Capture the cell that displays the provided text and extract its (x, y) central coordinate. 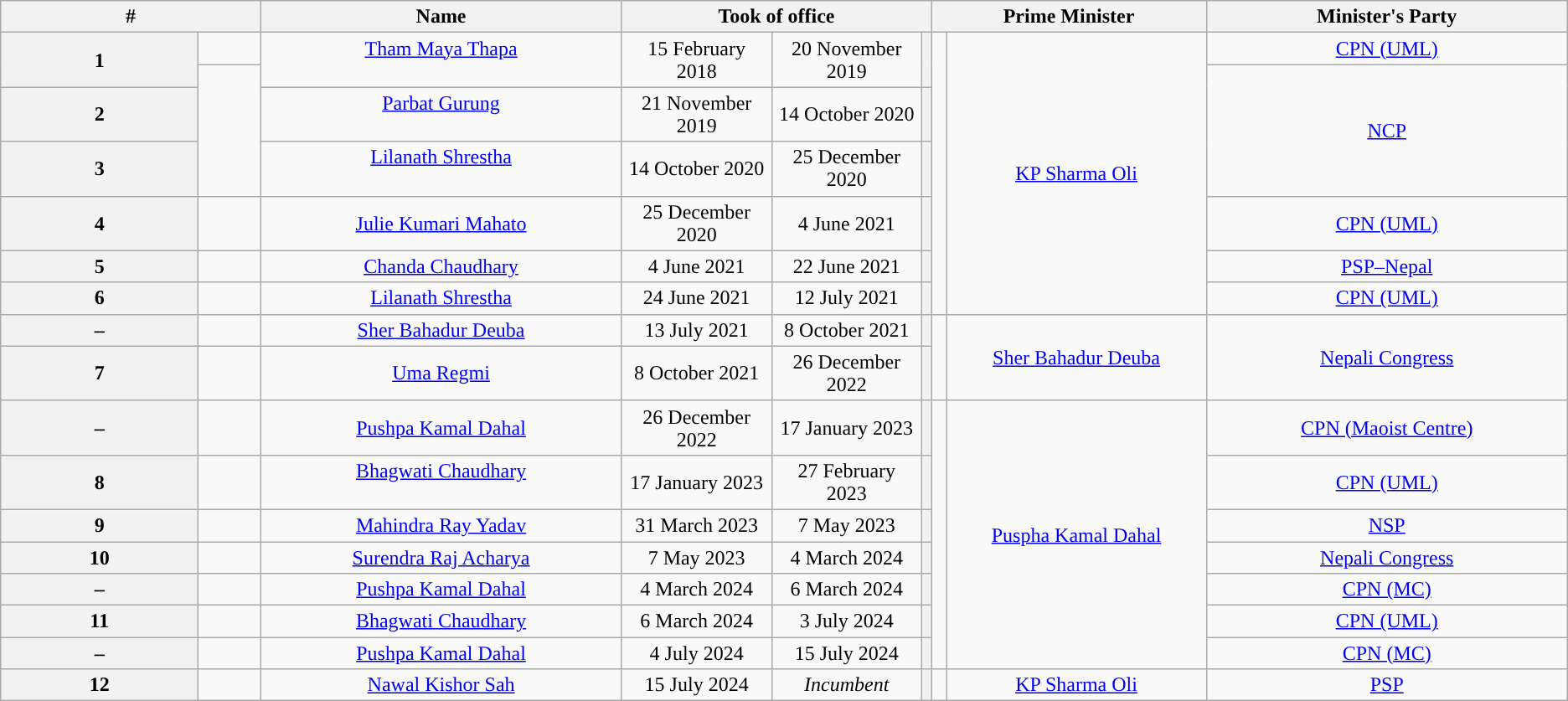
Took of office (776, 17)
Surendra Raj Acharya (441, 557)
Prime Minister (1069, 17)
Mahindra Ray Yadav (441, 525)
Chanda Chaudhary (441, 266)
NSP (1387, 525)
3 (100, 169)
24 June 2021 (697, 298)
4 July 2024 (697, 653)
7 (100, 374)
Nawal Kishor Sah (441, 685)
CPN (Maoist Centre) (1387, 427)
27 February 2023 (846, 482)
12 July 2021 (846, 298)
Parbat Gurung (441, 114)
22 June 2021 (846, 266)
5 (100, 266)
21 November 2019 (697, 114)
Uma Regmi (441, 374)
PSP (1387, 685)
Name (441, 17)
NCP (1387, 131)
12 (100, 685)
4 (100, 223)
Minister's Party (1387, 17)
1 (100, 60)
# (131, 17)
2 (100, 114)
Julie Kumari Mahato (441, 223)
31 March 2023 (697, 525)
6 (100, 298)
Incumbent (846, 685)
8 (100, 482)
11 (100, 621)
13 July 2021 (697, 330)
Puspha Kamal Dahal (1076, 534)
10 (100, 557)
15 February 2018 (697, 60)
PSP–Nepal (1387, 266)
20 November 2019 (846, 60)
9 (100, 525)
3 July 2024 (846, 621)
Tham Maya Thapa (441, 60)
